Locate the cell with the specified text and output its [X, Y] center coordinate. 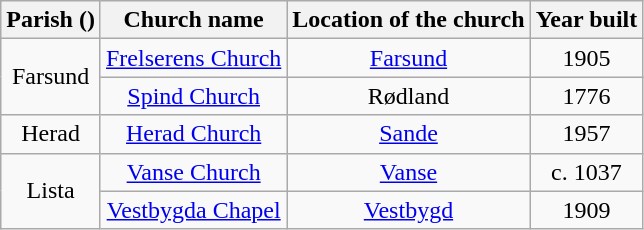
Lista [51, 191]
1909 [586, 210]
Herad [51, 134]
Rødland [408, 96]
Vestbygd [408, 210]
1776 [586, 96]
Parish () [51, 20]
Vanse Church [193, 172]
1957 [586, 134]
Sande [408, 134]
Spind Church [193, 96]
c. 1037 [586, 172]
Herad Church [193, 134]
Church name [193, 20]
Location of the church [408, 20]
Vestbygda Chapel [193, 210]
Frelserens Church [193, 58]
Vanse [408, 172]
1905 [586, 58]
Year built [586, 20]
